Identify which cell holds the provided text, then report its (X, Y) central coordinate. 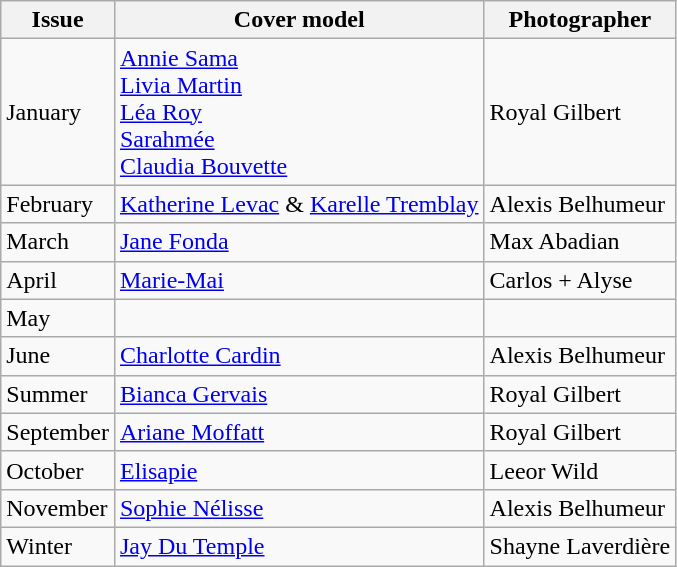
Charlotte Cardin (299, 356)
Cover model (299, 20)
Max Abadian (580, 242)
Winter (58, 546)
Sophie Nélisse (299, 508)
Jane Fonda (299, 242)
September (58, 432)
Carlos + Alyse (580, 280)
October (58, 470)
February (58, 204)
Jay Du Temple (299, 546)
Summer (58, 394)
January (58, 112)
Bianca Gervais (299, 394)
May (58, 318)
Leeor Wild (580, 470)
Issue (58, 20)
Shayne Laverdière (580, 546)
Katherine Levac & Karelle Tremblay (299, 204)
Ariane Moffatt (299, 432)
Photographer (580, 20)
Marie-Mai (299, 280)
Annie SamaLivia MartinLéa RoySarahméeClaudia Bouvette (299, 112)
November (58, 508)
April (58, 280)
June (58, 356)
Elisapie (299, 470)
March (58, 242)
